Detect which cell encompasses the target text, then output its [X, Y] center coordinate. 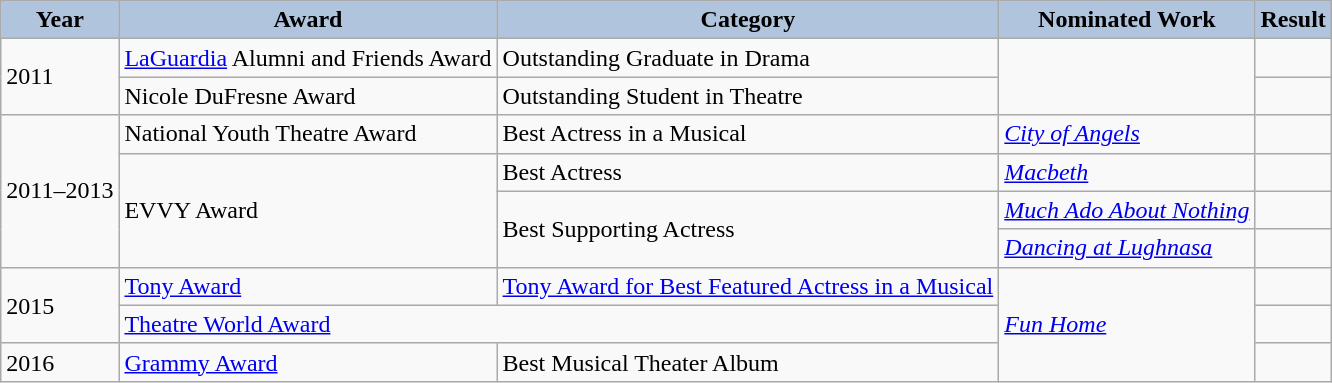
Theatre World Award [559, 324]
Category [748, 20]
Best Musical Theater Album [748, 362]
2011–2013 [60, 191]
Outstanding Student in Theatre [748, 96]
Much Ado About Nothing [1127, 210]
Nominated Work [1127, 20]
City of Angels [1127, 134]
National Youth Theatre Award [308, 134]
2016 [60, 362]
EVVY Award [308, 210]
Best Actress [748, 172]
Best Actress in a Musical [748, 134]
Fun Home [1127, 324]
Tony Award for Best Featured Actress in a Musical [748, 286]
Dancing at Lughnasa [1127, 248]
2015 [60, 305]
2011 [60, 77]
Tony Award [308, 286]
Award [308, 20]
LaGuardia Alumni and Friends Award [308, 58]
Best Supporting Actress [748, 229]
Nicole DuFresne Award [308, 96]
Outstanding Graduate in Drama [748, 58]
Result [1293, 20]
Year [60, 20]
Macbeth [1127, 172]
Grammy Award [308, 362]
